For the text-containing cell, return its midpoint in [x, y] coordinate format. 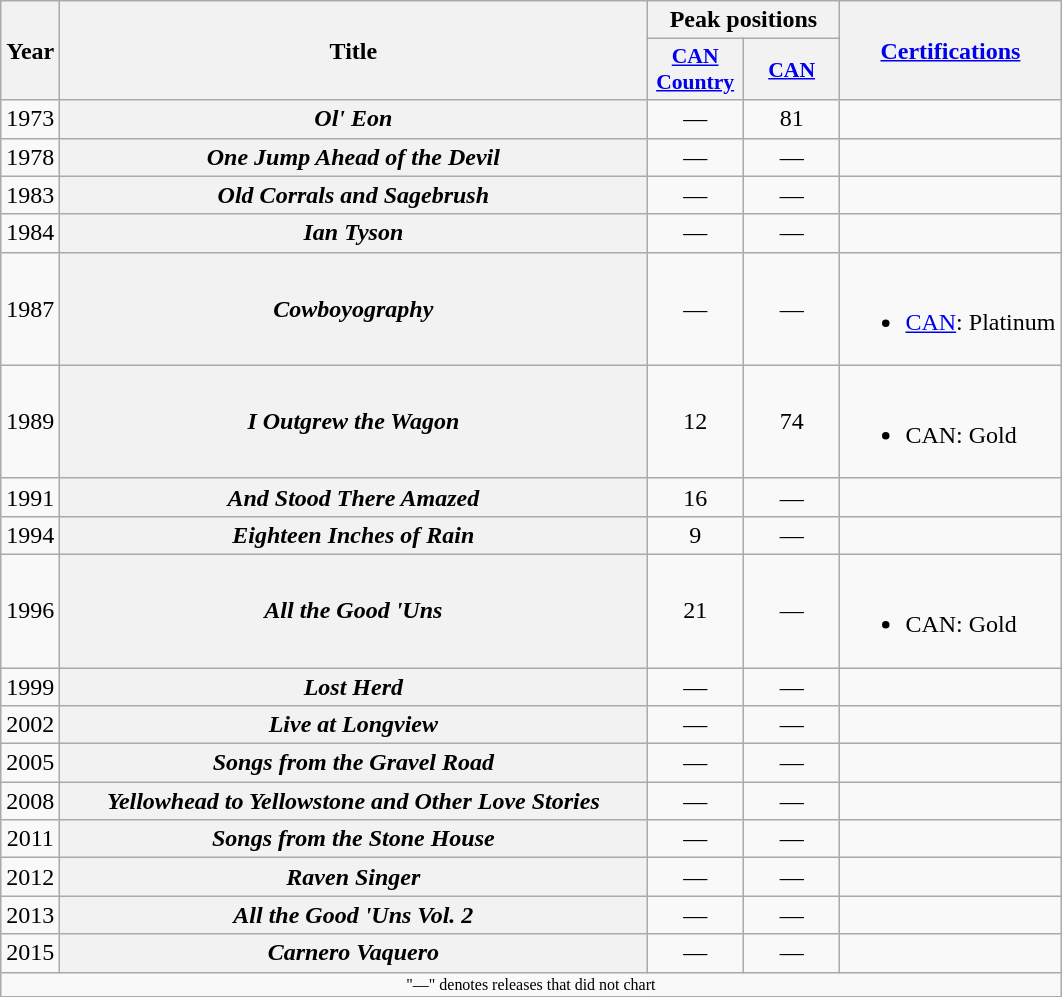
12 [696, 422]
Title [354, 50]
Lost Herd [354, 687]
Songs from the Gravel Road [354, 763]
1987 [30, 308]
1978 [30, 157]
Old Corrals and Sagebrush [354, 195]
Raven Singer [354, 877]
CAN Country [696, 70]
1996 [30, 610]
1994 [30, 535]
"—" denotes releases that did not chart [531, 984]
1984 [30, 233]
Live at Longview [354, 725]
Cowboyography [354, 308]
Eighteen Inches of Rain [354, 535]
One Jump Ahead of the Devil [354, 157]
CAN: Platinum [950, 308]
21 [696, 610]
2011 [30, 839]
1973 [30, 119]
I Outgrew the Wagon [354, 422]
2012 [30, 877]
Year [30, 50]
2005 [30, 763]
1991 [30, 497]
CAN [792, 70]
1989 [30, 422]
Ian Tyson [354, 233]
All the Good 'Uns Vol. 2 [354, 915]
Peak positions [744, 20]
Yellowhead to Yellowstone and Other Love Stories [354, 801]
2002 [30, 725]
16 [696, 497]
All the Good 'Uns [354, 610]
Carnero Vaquero [354, 953]
2015 [30, 953]
81 [792, 119]
1983 [30, 195]
1999 [30, 687]
2008 [30, 801]
Songs from the Stone House [354, 839]
Ol' Eon [354, 119]
Certifications [950, 50]
And Stood There Amazed [354, 497]
9 [696, 535]
74 [792, 422]
2013 [30, 915]
